Return the [X, Y] coordinate for the center point of the cell that contains the specified text.  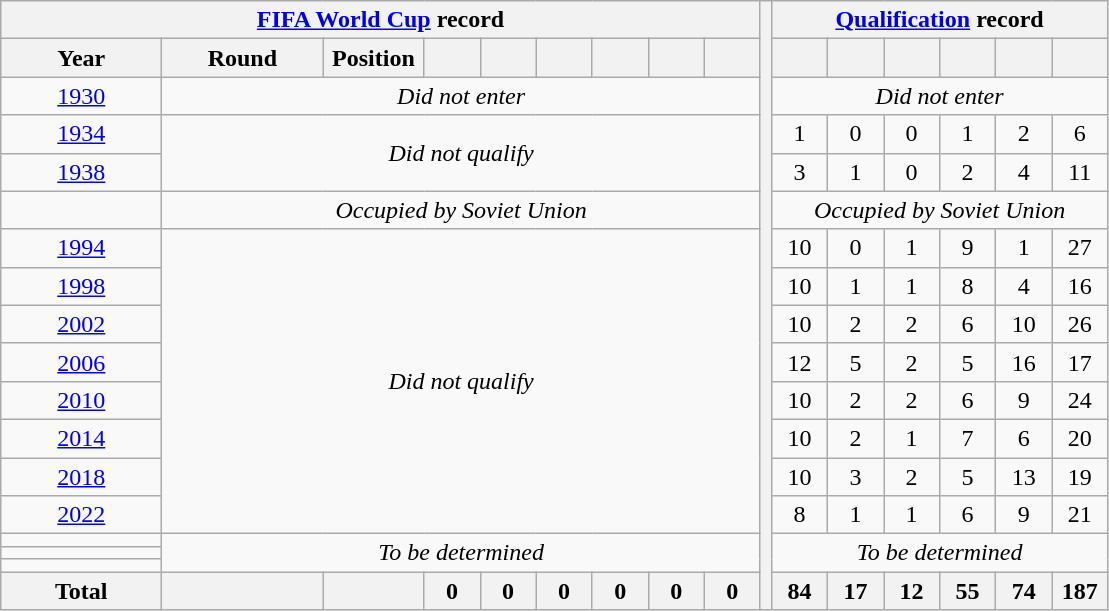
13 [1024, 477]
2010 [82, 400]
187 [1080, 591]
2018 [82, 477]
7 [968, 438]
Round [242, 58]
2022 [82, 515]
55 [968, 591]
11 [1080, 172]
26 [1080, 324]
2006 [82, 362]
19 [1080, 477]
20 [1080, 438]
1930 [82, 96]
27 [1080, 248]
Year [82, 58]
24 [1080, 400]
Position [374, 58]
FIFA World Cup record [381, 20]
1994 [82, 248]
1934 [82, 134]
2002 [82, 324]
2014 [82, 438]
Qualification record [939, 20]
84 [799, 591]
21 [1080, 515]
74 [1024, 591]
1938 [82, 172]
Total [82, 591]
1998 [82, 286]
